Find where the given text appears and provide that cell's center as [x, y] coordinate. 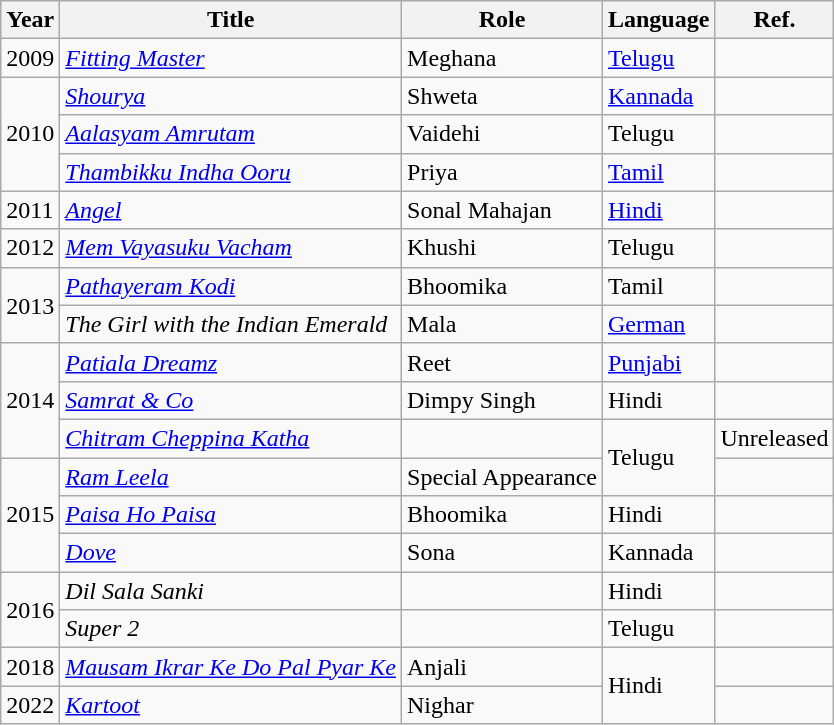
Language [658, 20]
Chitram Cheppina Katha [231, 438]
Super 2 [231, 629]
2012 [30, 248]
Mausam Ikrar Ke Do Pal Pyar Ke [231, 667]
2016 [30, 610]
Dimpy Singh [502, 400]
2015 [30, 515]
Aalasyam Amrutam [231, 134]
The Girl with the Indian Emerald [231, 324]
2022 [30, 705]
Angel [231, 210]
2018 [30, 667]
Priya [502, 172]
Role [502, 20]
Special Appearance [502, 477]
2014 [30, 400]
2010 [30, 134]
Khushi [502, 248]
Punjabi [658, 362]
Paisa Ho Paisa [231, 515]
Dil Sala Sanki [231, 591]
Meghana [502, 58]
Vaidehi [502, 134]
Patiala Dreamz [231, 362]
Samrat & Co [231, 400]
Shourya [231, 96]
Reet [502, 362]
Shweta [502, 96]
Mem Vayasuku Vacham [231, 248]
Fitting Master [231, 58]
Anjali [502, 667]
Unreleased [774, 438]
Kartoot [231, 705]
Ref. [774, 20]
Ram Leela [231, 477]
2013 [30, 305]
Thambikku Indha Ooru [231, 172]
Dove [231, 553]
Nighar [502, 705]
Pathayeram Kodi [231, 286]
2009 [30, 58]
German [658, 324]
Sonal Mahajan [502, 210]
2011 [30, 210]
Mala [502, 324]
Sona [502, 553]
Year [30, 20]
Title [231, 20]
